Pinpoint the cell where the given text exists, returning its [x, y] midpoint coordinate. 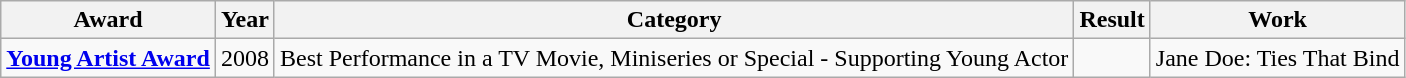
Young Artist Award [108, 58]
Best Performance in a TV Movie, Miniseries or Special - Supporting Young Actor [674, 58]
Category [674, 20]
Year [244, 20]
Jane Doe: Ties That Bind [1278, 58]
Result [1112, 20]
2008 [244, 58]
Award [108, 20]
Work [1278, 20]
